Search for the cell housing the specified text and yield its [x, y] center coordinate. 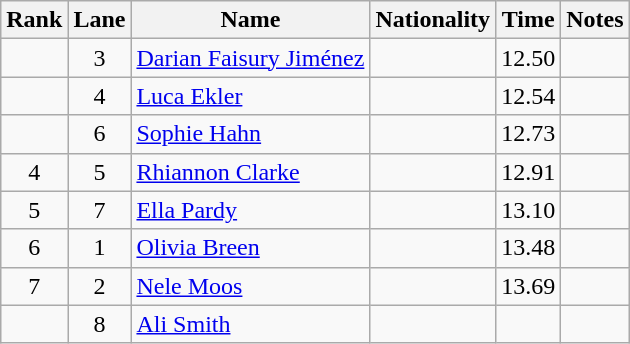
Rhiannon Clarke [250, 172]
Ali Smith [250, 324]
Lane [100, 20]
13.48 [528, 248]
8 [100, 324]
3 [100, 58]
13.69 [528, 286]
Darian Faisury Jiménez [250, 58]
Olivia Breen [250, 248]
Rank [34, 20]
Nele Moos [250, 286]
12.50 [528, 58]
Ella Pardy [250, 210]
2 [100, 286]
1 [100, 248]
Sophie Hahn [250, 134]
Name [250, 20]
Luca Ekler [250, 96]
Nationality [433, 20]
12.54 [528, 96]
12.73 [528, 134]
Notes [595, 20]
Time [528, 20]
12.91 [528, 172]
13.10 [528, 210]
